Detect which cell encompasses the target text, then output its [x, y] center coordinate. 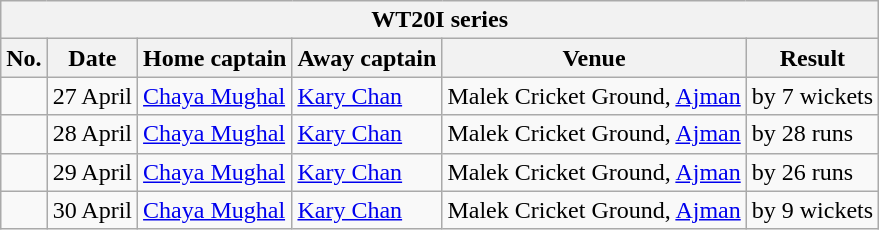
Venue [594, 58]
by 7 wickets [812, 96]
27 April [92, 96]
by 28 runs [812, 134]
30 April [92, 210]
WT20I series [440, 20]
No. [24, 58]
Result [812, 58]
by 26 runs [812, 172]
Away captain [367, 58]
by 9 wickets [812, 210]
29 April [92, 172]
Home captain [215, 58]
Date [92, 58]
28 April [92, 134]
